Pinpoint the cell where the given text exists, returning its [x, y] midpoint coordinate. 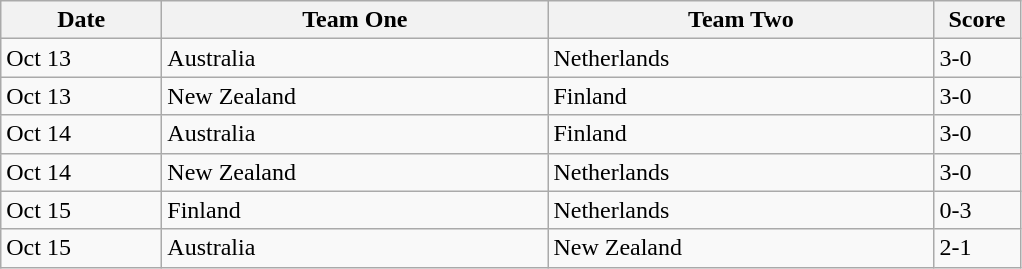
Team Two [741, 20]
Score [977, 20]
Team One [355, 20]
Date [82, 20]
0-3 [977, 210]
2-1 [977, 248]
